Search for the cell housing the specified text and yield its [x, y] center coordinate. 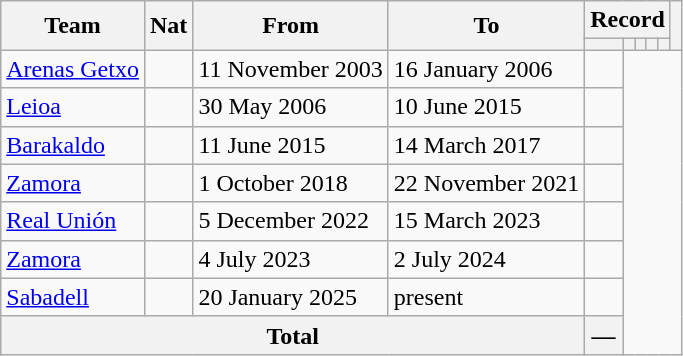
20 January 2025 [290, 297]
2 July 2024 [486, 259]
present [486, 297]
Team [73, 26]
10 June 2015 [486, 107]
5 December 2022 [290, 221]
30 May 2006 [290, 107]
Leioa [73, 107]
To [486, 26]
Record [628, 20]
Sabadell [73, 297]
1 October 2018 [290, 183]
Nat [168, 26]
11 June 2015 [290, 145]
— [604, 335]
22 November 2021 [486, 183]
15 March 2023 [486, 221]
11 November 2003 [290, 69]
Total [293, 335]
From [290, 26]
Arenas Getxo [73, 69]
Barakaldo [73, 145]
14 March 2017 [486, 145]
Real Unión [73, 221]
16 January 2006 [486, 69]
4 July 2023 [290, 259]
